Extract the [x, y] coordinate from the center of the cell holding the provided text.  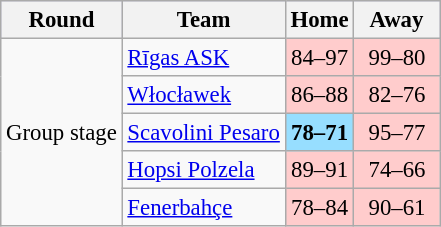
Group stage [62, 133]
Włocławek [204, 95]
Rīgas ASK [204, 58]
86–88 [320, 95]
82–76 [397, 95]
Fenerbahçe [204, 208]
Scavolini Pesaro [204, 133]
78–71 [320, 133]
99–80 [397, 58]
Hopsi Polzela [204, 170]
89–91 [320, 170]
74–66 [397, 170]
Team [204, 20]
90–61 [397, 208]
Home [320, 20]
84–97 [320, 58]
Away [397, 20]
78–84 [320, 208]
95–77 [397, 133]
Round [62, 20]
